Return (x, y) of the center of cell containing provided text 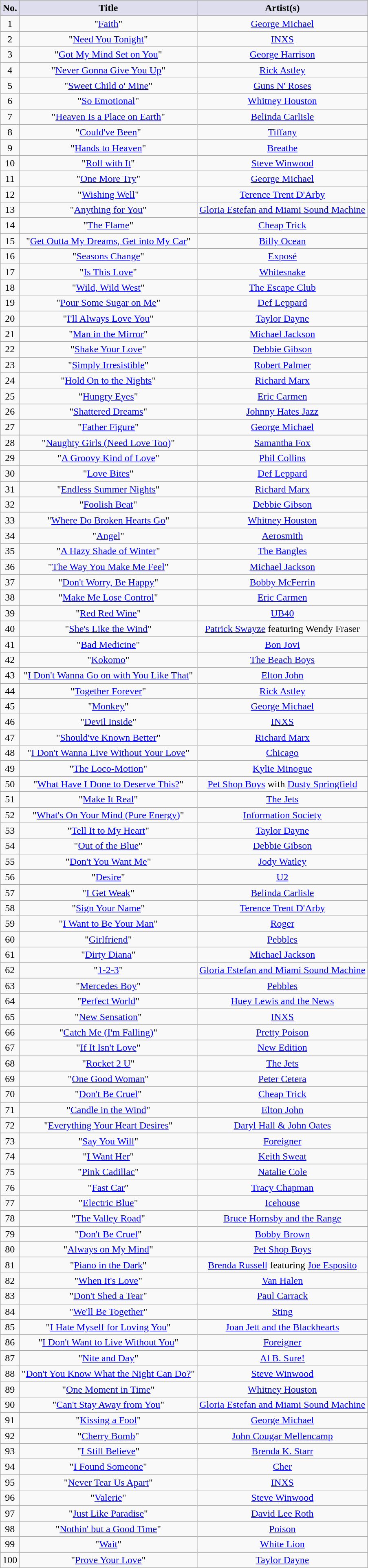
Paul Carrack (282, 1296)
4 (10, 70)
"New Sensation" (108, 1017)
U2 (282, 877)
Roger (282, 923)
Tiffany (282, 132)
"Desire" (108, 877)
"Wait" (108, 1544)
67 (10, 1048)
Kylie Minogue (282, 769)
Bruce Hornsby and the Range (282, 1219)
"Could've Been" (108, 132)
"Wild, Wild West" (108, 287)
Pretty Poison (282, 1032)
95 (10, 1482)
"Make Me Lose Control" (108, 598)
"Hands to Heaven" (108, 148)
"Valerie" (108, 1498)
5 (10, 86)
"Tell It to My Heart" (108, 830)
63 (10, 986)
The Bangles (282, 551)
Brenda Russell featuring Joe Esposito (282, 1265)
6 (10, 101)
54 (10, 846)
"Don't Shed a Tear" (108, 1296)
44 (10, 691)
Cher (282, 1467)
Huey Lewis and the News (282, 1001)
"Anything for You" (108, 210)
1 (10, 24)
93 (10, 1451)
"I'll Always Love You" (108, 318)
"I Want Her" (108, 1156)
Samantha Fox (282, 442)
Patrick Swayze featuring Wendy Fraser (282, 629)
41 (10, 644)
17 (10, 272)
"The Way You Make Me Feel" (108, 567)
"Don't You Know What the Night Can Do?" (108, 1374)
"Kokomo" (108, 660)
43 (10, 675)
Information Society (282, 815)
Billy Ocean (282, 241)
58 (10, 908)
100 (10, 1560)
53 (10, 830)
21 (10, 334)
"One Good Woman" (108, 1079)
"Get Outta My Dreams, Get into My Car" (108, 241)
"Roll with It" (108, 163)
86 (10, 1343)
"Out of the Blue" (108, 846)
"Always on My Mind" (108, 1250)
"Never Gonna Give You Up" (108, 70)
"Man in the Mirror" (108, 334)
"Shattered Dreams" (108, 411)
Peter Cetera (282, 1079)
84 (10, 1312)
Robert Palmer (282, 365)
51 (10, 799)
55 (10, 861)
"Bad Medicine" (108, 644)
"What Have I Done to Deserve This?" (108, 784)
94 (10, 1467)
85 (10, 1327)
7 (10, 117)
37 (10, 582)
61 (10, 955)
65 (10, 1017)
"One Moment in Time" (108, 1389)
31 (10, 489)
"The Flame" (108, 225)
"She's Like the Wind" (108, 629)
87 (10, 1358)
"Red Red Wine" (108, 613)
The Escape Club (282, 287)
3 (10, 55)
"Electric Blue" (108, 1203)
39 (10, 613)
Chicago (282, 753)
49 (10, 769)
"Foolish Beat" (108, 505)
"I Get Weak" (108, 892)
"The Loco-Motion" (108, 769)
"I Don't Want to Live Without You" (108, 1343)
35 (10, 551)
"Dirty Diana" (108, 955)
22 (10, 349)
Guns N' Roses (282, 86)
64 (10, 1001)
"What's On Your Mind (Pure Energy)" (108, 815)
"Is This Love" (108, 272)
"Girlfriend" (108, 939)
66 (10, 1032)
91 (10, 1420)
Tracy Chapman (282, 1188)
Sting (282, 1312)
"Don't You Want Me" (108, 861)
15 (10, 241)
83 (10, 1296)
Aerosmith (282, 536)
Pet Shop Boys with Dusty Springfield (282, 784)
New Edition (282, 1048)
"Need You Tonight" (108, 39)
Joan Jett and the Blackhearts (282, 1327)
"Got My Mind Set on You" (108, 55)
81 (10, 1265)
"Make It Real" (108, 799)
"Where Do Broken Hearts Go" (108, 520)
The Beach Boys (282, 660)
"Everything Your Heart Desires" (108, 1125)
62 (10, 970)
"Naughty Girls (Need Love Too)" (108, 442)
Whitesnake (282, 272)
"Wishing Well" (108, 194)
11 (10, 179)
99 (10, 1544)
Exposé (282, 256)
"Heaven Is a Place on Earth" (108, 117)
8 (10, 132)
56 (10, 877)
70 (10, 1094)
George Harrison (282, 55)
18 (10, 287)
Brenda K. Starr (282, 1451)
"I Found Someone" (108, 1467)
60 (10, 939)
50 (10, 784)
10 (10, 163)
"Angel" (108, 536)
19 (10, 303)
"Nite and Day" (108, 1358)
27 (10, 427)
33 (10, 520)
"Simply Irresistible" (108, 365)
White Lion (282, 1544)
13 (10, 210)
"Seasons Change" (108, 256)
Bon Jovi (282, 644)
"Sweet Child o' Mine" (108, 86)
"Faith" (108, 24)
"A Groovy Kind of Love" (108, 458)
82 (10, 1281)
Phil Collins (282, 458)
John Cougar Mellencamp (282, 1435)
Bobby Brown (282, 1234)
"Never Tear Us Apart" (108, 1482)
69 (10, 1079)
73 (10, 1141)
"If It Isn't Love" (108, 1048)
45 (10, 707)
"Rocket 2 U" (108, 1063)
Jody Watley (282, 861)
Johnny Hates Jazz (282, 411)
12 (10, 194)
74 (10, 1156)
"Cherry Bomb" (108, 1435)
16 (10, 256)
Artist(s) (282, 8)
"Nothin' but a Good Time" (108, 1529)
"So Emotional" (108, 101)
"Perfect World" (108, 1001)
"Can't Stay Away from You" (108, 1405)
David Lee Roth (282, 1513)
"Hungry Eyes" (108, 396)
75 (10, 1172)
"Monkey" (108, 707)
36 (10, 567)
"Father Figure" (108, 427)
72 (10, 1125)
"I Hate Myself for Loving You" (108, 1327)
"Pour Some Sugar on Me" (108, 303)
78 (10, 1219)
"Mercedes Boy" (108, 986)
46 (10, 722)
"One More Try" (108, 179)
"When It's Love" (108, 1281)
34 (10, 536)
76 (10, 1188)
"Hold On to the Nights" (108, 380)
52 (10, 815)
28 (10, 442)
"Endless Summer Nights" (108, 489)
71 (10, 1110)
23 (10, 365)
68 (10, 1063)
"Sign Your Name" (108, 908)
Breathe (282, 148)
"I Don't Wanna Go on with You Like That" (108, 675)
14 (10, 225)
"I Don't Wanna Live Without Your Love" (108, 753)
77 (10, 1203)
"The Valley Road" (108, 1219)
Icehouse (282, 1203)
Poison (282, 1529)
"Catch Me (I'm Falling)" (108, 1032)
97 (10, 1513)
Al B. Sure! (282, 1358)
"Together Forever" (108, 691)
UB40 (282, 613)
9 (10, 148)
"A Hazy Shade of Winter" (108, 551)
"Prove Your Love" (108, 1560)
32 (10, 505)
"Should've Known Better" (108, 738)
"Don't Worry, Be Happy" (108, 582)
24 (10, 380)
"Kissing a Fool" (108, 1420)
Van Halen (282, 1281)
96 (10, 1498)
Daryl Hall & John Oates (282, 1125)
40 (10, 629)
47 (10, 738)
"Pink Cadillac" (108, 1172)
59 (10, 923)
"I Still Believe" (108, 1451)
98 (10, 1529)
92 (10, 1435)
Keith Sweat (282, 1156)
25 (10, 396)
No. (10, 8)
42 (10, 660)
Natalie Cole (282, 1172)
48 (10, 753)
Title (108, 8)
29 (10, 458)
"Shake Your Love" (108, 349)
"We'll Be Together" (108, 1312)
2 (10, 39)
20 (10, 318)
30 (10, 474)
"Candle in the Wind" (108, 1110)
"Devil Inside" (108, 722)
88 (10, 1374)
Pet Shop Boys (282, 1250)
89 (10, 1389)
"Love Bites" (108, 474)
"I Want to Be Your Man" (108, 923)
38 (10, 598)
26 (10, 411)
"Just Like Paradise" (108, 1513)
"Say You Will" (108, 1141)
Bobby McFerrin (282, 582)
79 (10, 1234)
"1-2-3" (108, 970)
57 (10, 892)
"Piano in the Dark" (108, 1265)
80 (10, 1250)
90 (10, 1405)
"Fast Car" (108, 1188)
